Determine the [X, Y] coordinate at the center of the cell enclosing the given text.  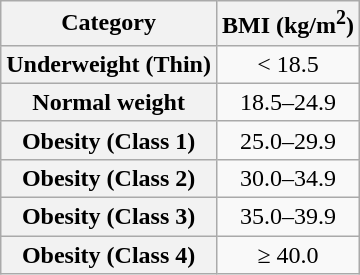
Obesity (Class 2) [109, 178]
30.0–34.9 [288, 178]
< 18.5 [288, 64]
Obesity (Class 1) [109, 140]
Obesity (Class 4) [109, 255]
≥ 40.0 [288, 255]
Obesity (Class 3) [109, 217]
Underweight (Thin) [109, 64]
Normal weight [109, 102]
18.5–24.9 [288, 102]
BMI (kg/m2) [288, 24]
Category [109, 24]
35.0–39.9 [288, 217]
25.0–29.9 [288, 140]
